Locate the cell with the specified text and output its [x, y] center coordinate. 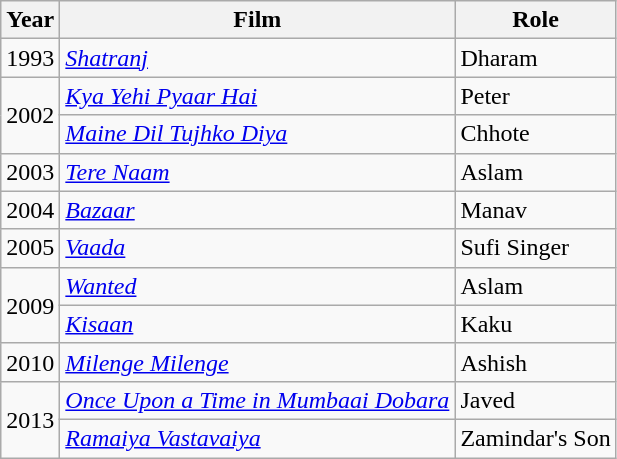
Ashish [536, 362]
2010 [30, 362]
Zamindar's Son [536, 438]
Chhote [536, 134]
Javed [536, 400]
Bazaar [258, 210]
Sufi Singer [536, 248]
Tere Naam [258, 172]
Vaada [258, 248]
2003 [30, 172]
Dharam [536, 58]
1993 [30, 58]
Year [30, 20]
Ramaiya Vastavaiya [258, 438]
Wanted [258, 286]
2005 [30, 248]
Shatranj [258, 58]
Manav [536, 210]
2009 [30, 305]
2002 [30, 115]
Kisaan [258, 324]
Milenge Milenge [258, 362]
Once Upon a Time in Mumbaai Dobara [258, 400]
Role [536, 20]
Maine Dil Tujhko Diya [258, 134]
2004 [30, 210]
Kya Yehi Pyaar Hai [258, 96]
Film [258, 20]
Peter [536, 96]
Kaku [536, 324]
2013 [30, 419]
